Extract the [X, Y] coordinate from the center of the cell holding the provided text.  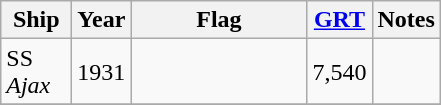
Flag [219, 20]
GRT [340, 20]
SS Ajax [36, 72]
1931 [102, 72]
Ship [36, 20]
Year [102, 20]
7,540 [340, 72]
Notes [406, 20]
